Locate the cell with the specified text and output its (X, Y) center coordinate. 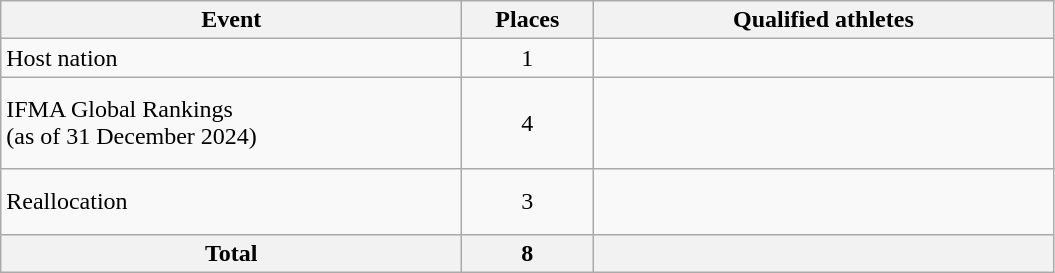
Qualified athletes (824, 20)
3 (528, 202)
1 (528, 58)
Reallocation (232, 202)
Total (232, 253)
Places (528, 20)
4 (528, 123)
8 (528, 253)
Event (232, 20)
IFMA Global Rankings(as of 31 December 2024) (232, 123)
Host nation (232, 58)
